Scan for the cell matching the given text and deliver its [X, Y] coordinate at center. 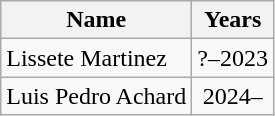
2024– [233, 96]
Lissete Martinez [96, 58]
Luis Pedro Achard [96, 96]
Years [233, 20]
Name [96, 20]
?–2023 [233, 58]
